Determine the (X, Y) coordinate at the center of the cell enclosing the given text.  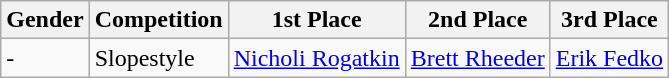
3rd Place (609, 20)
Slopestyle (158, 58)
Gender (45, 20)
Competition (158, 20)
- (45, 58)
Brett Rheeder (478, 58)
1st Place (316, 20)
Nicholi Rogatkin (316, 58)
Erik Fedko (609, 58)
2nd Place (478, 20)
